Identify which cell holds the provided text, then report its (X, Y) central coordinate. 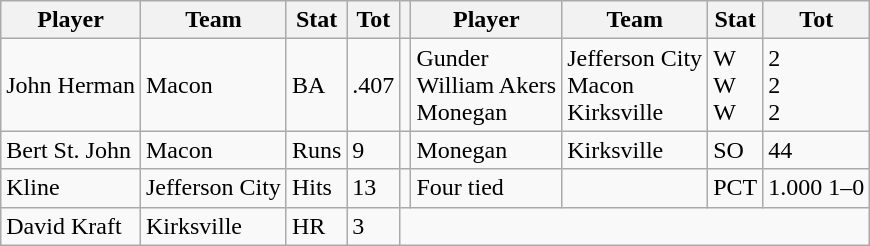
Kline (71, 188)
Hits (316, 188)
Jefferson CityMaconKirksville (635, 85)
David Kraft (71, 226)
9 (374, 150)
WWW (736, 85)
Bert St. John (71, 150)
Jefferson City (213, 188)
BA (316, 85)
SO (736, 150)
3 (374, 226)
Four tied (486, 188)
1.000 1–0 (816, 188)
Monegan (486, 150)
John Herman (71, 85)
222 (816, 85)
.407 (374, 85)
GunderWilliam AkersMonegan (486, 85)
13 (374, 188)
HR (316, 226)
44 (816, 150)
PCT (736, 188)
Runs (316, 150)
